Return [x, y] of the center of cell containing provided text 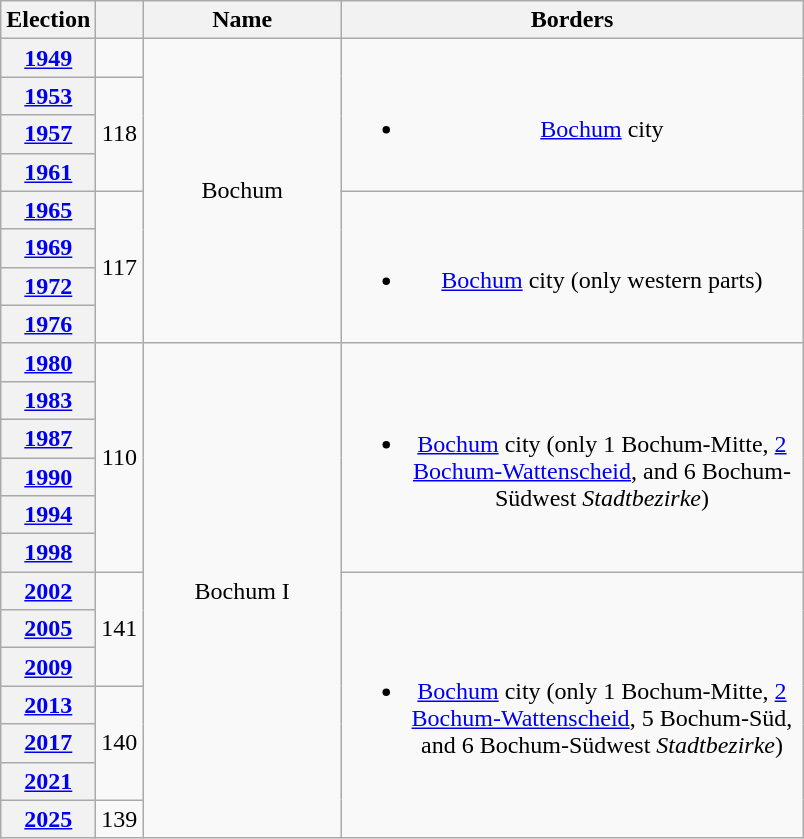
117 [120, 267]
1949 [48, 58]
2005 [48, 629]
2013 [48, 705]
Bochum I [242, 590]
1990 [48, 477]
Bochum city (only 1 Bochum-Mitte, 2 Bochum-Wattenscheid, and 6 Bochum-Südwest Stadtbezirke) [572, 457]
139 [120, 819]
1987 [48, 438]
1965 [48, 210]
1980 [48, 362]
1983 [48, 400]
1961 [48, 172]
2002 [48, 591]
1976 [48, 324]
141 [120, 629]
1998 [48, 553]
Bochum city (only 1 Bochum-Mitte, 2 Bochum-Wattenscheid, 5 Bochum-Süd, and 6 Bochum-Südwest Stadtbezirke) [572, 705]
1972 [48, 286]
140 [120, 743]
1957 [48, 134]
2025 [48, 819]
Election [48, 20]
110 [120, 457]
2017 [48, 743]
Bochum [242, 191]
Name [242, 20]
Bochum city [572, 115]
118 [120, 134]
1953 [48, 96]
Borders [572, 20]
Bochum city (only western parts) [572, 267]
1994 [48, 515]
1969 [48, 248]
2021 [48, 781]
2009 [48, 667]
